For the text-containing cell, return its midpoint in (x, y) coordinate format. 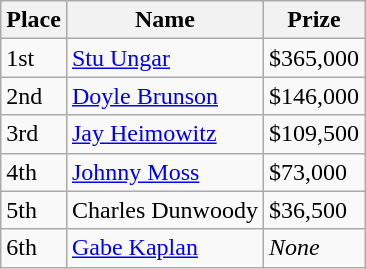
Jay Heimowitz (164, 134)
None (314, 248)
5th (34, 210)
$36,500 (314, 210)
2nd (34, 96)
Name (164, 20)
Doyle Brunson (164, 96)
1st (34, 58)
Charles Dunwoody (164, 210)
Place (34, 20)
6th (34, 248)
$109,500 (314, 134)
$365,000 (314, 58)
3rd (34, 134)
$146,000 (314, 96)
Prize (314, 20)
Stu Ungar (164, 58)
Gabe Kaplan (164, 248)
4th (34, 172)
$73,000 (314, 172)
Johnny Moss (164, 172)
